Find where the given text appears and provide that cell's center as (X, Y) coordinate. 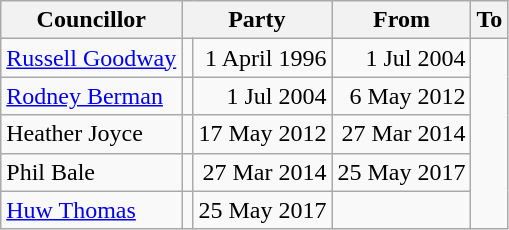
Huw Thomas (92, 210)
Councillor (92, 20)
To (490, 20)
17 May 2012 (262, 134)
6 May 2012 (402, 96)
Russell Goodway (92, 58)
Heather Joyce (92, 134)
1 April 1996 (262, 58)
Phil Bale (92, 172)
From (402, 20)
Rodney Berman (92, 96)
Party (257, 20)
